Identify which cell holds the provided text, then report its (x, y) central coordinate. 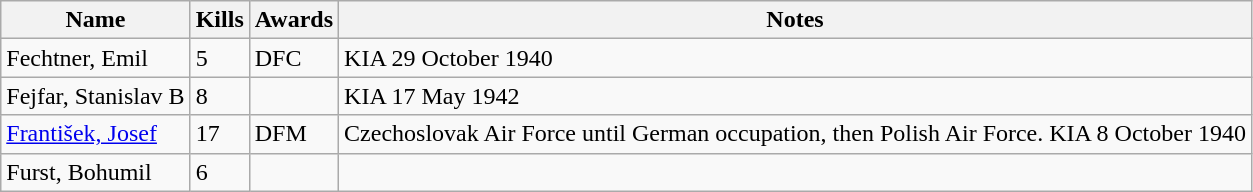
Fejfar, Stanislav B (96, 96)
Czechoslovak Air Force until German occupation, then Polish Air Force. KIA 8 October 1940 (796, 134)
Fechtner, Emil (96, 58)
17 (220, 134)
František, Josef (96, 134)
DFM (294, 134)
8 (220, 96)
6 (220, 172)
KIA 29 October 1940 (796, 58)
Awards (294, 20)
5 (220, 58)
Name (96, 20)
KIA 17 May 1942 (796, 96)
Notes (796, 20)
Kills (220, 20)
Furst, Bohumil (96, 172)
DFC (294, 58)
